Identify which cell holds the provided text, then report its (X, Y) central coordinate. 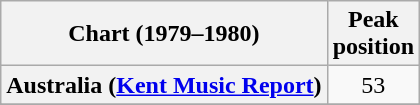
53 (373, 85)
Australia (Kent Music Report) (164, 85)
Chart (1979–1980) (164, 34)
Peakposition (373, 34)
